Pinpoint the cell where the given text exists, returning its (X, Y) midpoint coordinate. 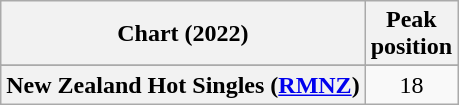
Chart (2022) (183, 34)
Peakposition (411, 34)
New Zealand Hot Singles (RMNZ) (183, 85)
18 (411, 85)
